Identify which cell holds the provided text, then report its [x, y] central coordinate. 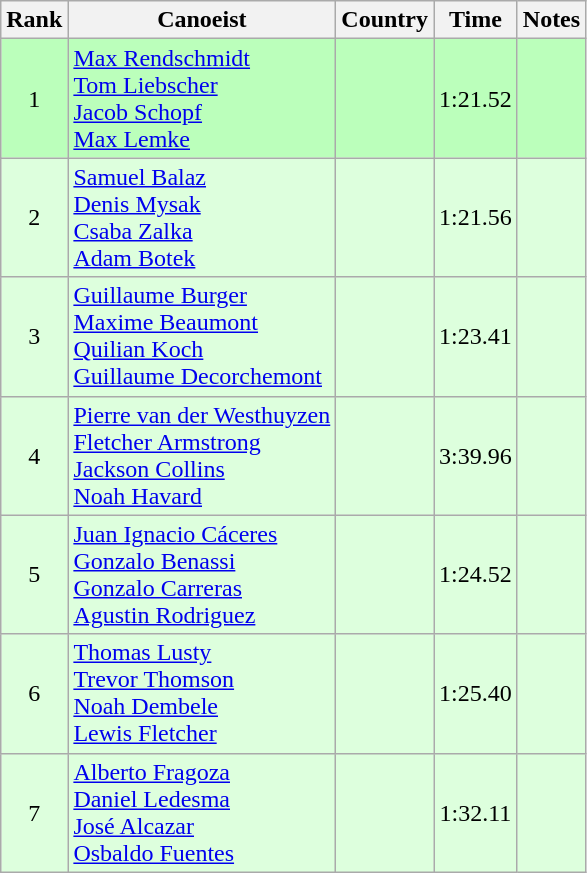
7 [34, 812]
Rank [34, 20]
Pierre van der WesthuyzenFletcher ArmstrongJackson CollinsNoah Havard [202, 456]
Country [385, 20]
1:32.11 [476, 812]
1:23.41 [476, 336]
1:21.56 [476, 218]
4 [34, 456]
5 [34, 574]
Thomas LustyTrevor ThomsonNoah DembeleLewis Fletcher [202, 694]
Time [476, 20]
3 [34, 336]
Juan Ignacio CáceresGonzalo BenassiGonzalo CarrerasAgustin Rodriguez [202, 574]
1:21.52 [476, 98]
Guillaume BurgerMaxime BeaumontQuilian KochGuillaume Decorchemont [202, 336]
2 [34, 218]
Notes [551, 20]
Max RendschmidtTom LiebscherJacob SchopfMax Lemke [202, 98]
Samuel BalazDenis MysakCsaba ZalkaAdam Botek [202, 218]
1 [34, 98]
Canoeist [202, 20]
3:39.96 [476, 456]
6 [34, 694]
Alberto FragozaDaniel LedesmaJosé AlcazarOsbaldo Fuentes [202, 812]
1:25.40 [476, 694]
1:24.52 [476, 574]
